Output the [X, Y] coordinate of the center of the cell containing the given text.  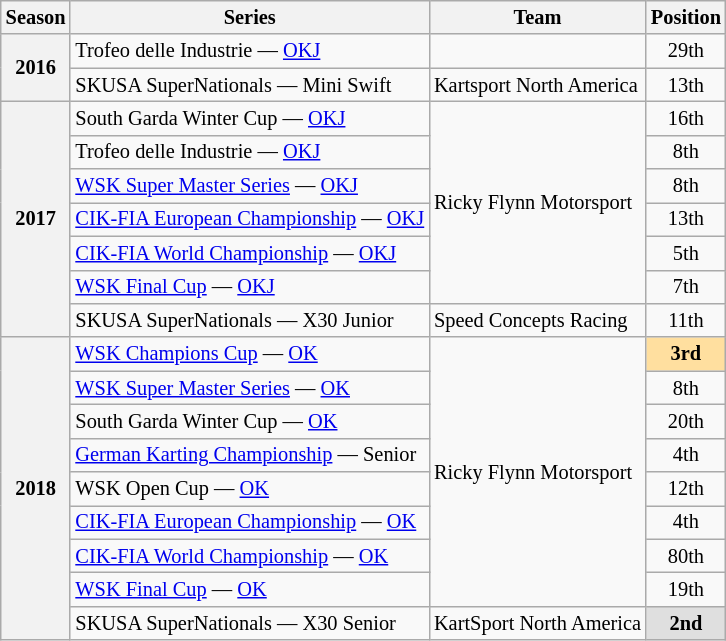
German Karting Championship — Senior [250, 455]
5th [686, 253]
11th [686, 320]
CIK-FIA World Championship — OK [250, 556]
3rd [686, 354]
2017 [36, 219]
South Garda Winter Cup — OKJ [250, 118]
2018 [36, 488]
WSK Champions Cup — OK [250, 354]
SKUSA SuperNationals — X30 Junior [250, 320]
Position [686, 17]
20th [686, 421]
CIK-FIA World Championship — OKJ [250, 253]
2016 [36, 68]
16th [686, 118]
2nd [686, 623]
SKUSA SuperNationals — Mini Swift [250, 85]
CIK-FIA European Championship — OK [250, 522]
12th [686, 489]
Season [36, 17]
Team [538, 17]
SKUSA SuperNationals — X30 Senior [250, 623]
80th [686, 556]
29th [686, 51]
WSK Super Master Series — OK [250, 388]
WSK Open Cup — OK [250, 489]
South Garda Winter Cup — OK [250, 421]
KartSport North America [538, 623]
WSK Final Cup — OKJ [250, 287]
Series [250, 17]
Kartsport North America [538, 85]
CIK-FIA European Championship — OKJ [250, 219]
7th [686, 287]
WSK Super Master Series — OKJ [250, 186]
19th [686, 589]
Speed Concepts Racing [538, 320]
WSK Final Cup — OK [250, 589]
